Capture the cell that displays the provided text and extract its [x, y] central coordinate. 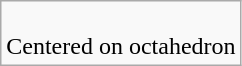
Centered on octahedron [121, 34]
